Detect which cell encompasses the target text, then output its [X, Y] center coordinate. 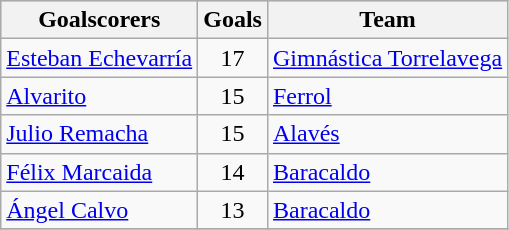
Esteban Echevarría [100, 58]
Goalscorers [100, 20]
Ferrol [387, 96]
Goals [233, 20]
14 [233, 172]
17 [233, 58]
Ángel Calvo [100, 210]
Alavés [387, 134]
Julio Remacha [100, 134]
Alvarito [100, 96]
Gimnástica Torrelavega [387, 58]
Team [387, 20]
13 [233, 210]
Félix Marcaida [100, 172]
